Search for the cell housing the specified text and yield its [X, Y] center coordinate. 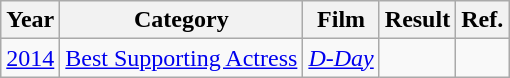
Ref. [482, 20]
Result [417, 20]
Best Supporting Actress [182, 58]
D-Day [341, 58]
Category [182, 20]
Film [341, 20]
2014 [30, 58]
Year [30, 20]
